Output the [X, Y] coordinate of the center of the cell containing the given text.  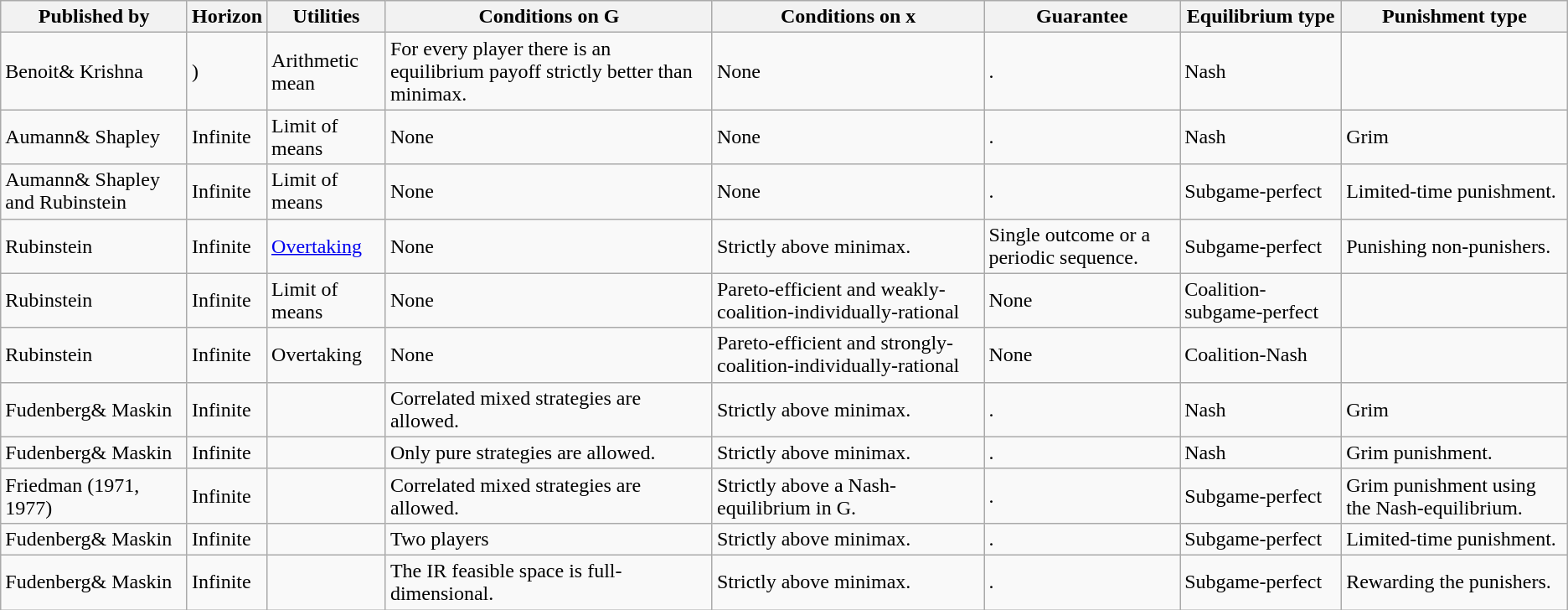
Aumann& Shapley and Rubinstein [94, 191]
For every player there is an equilibrium payoff strictly better than minimax. [549, 71]
Strictly above a Nash-equilibrium in G. [848, 496]
Punishing non-punishers. [1455, 246]
Rewarding the punishers. [1455, 582]
Benoit& Krishna [94, 71]
Grim punishment using the Nash-equilibrium. [1455, 496]
Aumann& Shapley [94, 137]
Punishment type [1455, 17]
Pareto-efficient and weakly-coalition-individually-rational [848, 300]
Coalition-Nash [1261, 355]
Friedman (1971, 1977) [94, 496]
Utilities [327, 17]
Only pure strategies are allowed. [549, 452]
Conditions on x [848, 17]
Grim punishment. [1455, 452]
The IR feasible space is full-dimensional. [549, 582]
Horizon [226, 17]
Pareto-efficient and strongly-coalition-individually-rational [848, 355]
Single outcome or a periodic sequence. [1082, 246]
Conditions on G [549, 17]
Equilibrium type [1261, 17]
Published by [94, 17]
Guarantee [1082, 17]
Two players [549, 539]
) [226, 71]
Arithmetic mean [327, 71]
Coalition-subgame-perfect [1261, 300]
